Detect which cell encompasses the target text, then output its [X, Y] center coordinate. 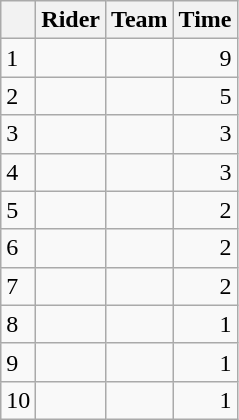
Time [205, 20]
6 [18, 248]
7 [18, 286]
8 [18, 324]
4 [18, 172]
Rider [71, 20]
Team [140, 20]
10 [18, 400]
